Search for the cell housing the specified text and yield its (X, Y) center coordinate. 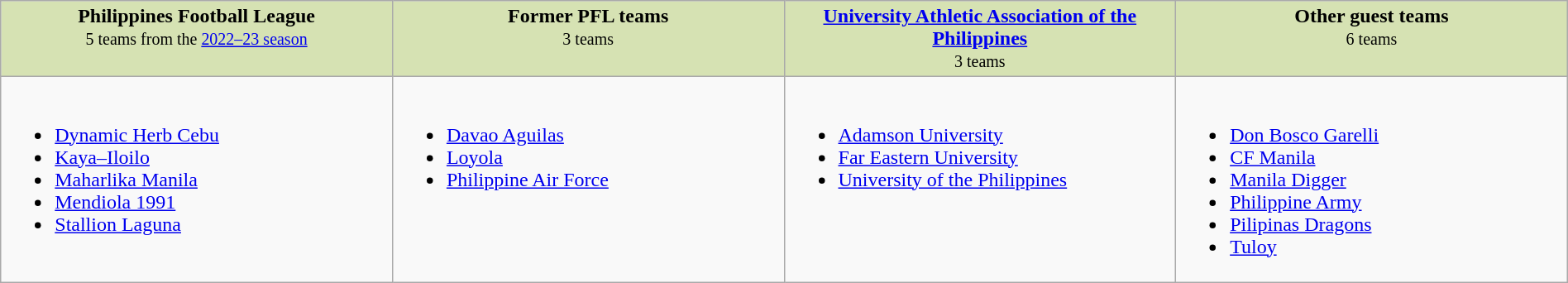
Davao AguilasLoyolaPhilippine Air Force (588, 180)
Adamson UniversityFar Eastern UniversityUniversity of the Philippines (980, 180)
Former PFL teams3 teams (588, 39)
University Athletic Association of the Philippines3 teams (980, 39)
Philippines Football League5 teams from the 2022–23 season (197, 39)
Don Bosco GarelliCF ManilaManila DiggerPhilippine ArmyPilipinas DragonsTuloy (1372, 180)
Other guest teams6 teams (1372, 39)
Dynamic Herb CebuKaya–IloiloMaharlika ManilaMendiola 1991Stallion Laguna (197, 180)
